Identify which cell holds the provided text, then report its (x, y) central coordinate. 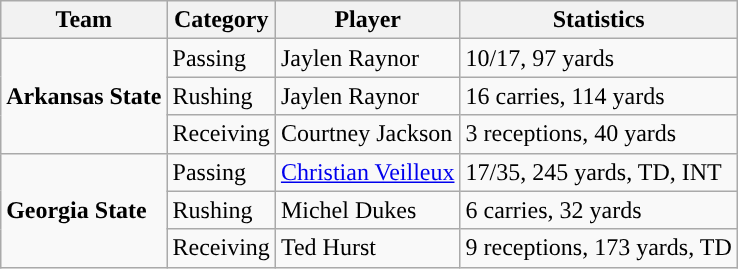
Statistics (598, 20)
Team (84, 20)
Georgia State (84, 210)
Category (221, 20)
10/17, 97 yards (598, 58)
Christian Veilleux (368, 172)
Player (368, 20)
Courtney Jackson (368, 134)
17/35, 245 yards, TD, INT (598, 172)
Arkansas State (84, 96)
16 carries, 114 yards (598, 96)
Ted Hurst (368, 248)
Michel Dukes (368, 210)
6 carries, 32 yards (598, 210)
3 receptions, 40 yards (598, 134)
9 receptions, 173 yards, TD (598, 248)
